Pinpoint the cell where the given text exists, returning its (x, y) midpoint coordinate. 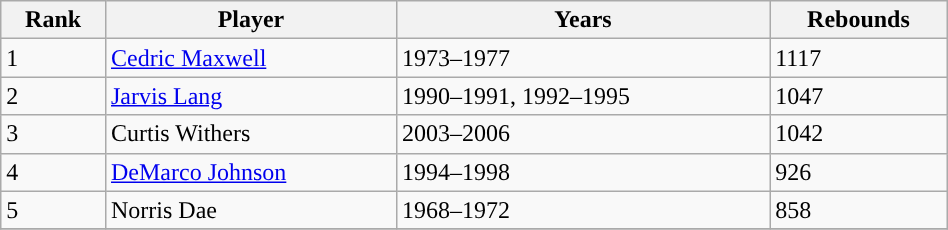
1994–1998 (582, 172)
DeMarco Johnson (250, 172)
1047 (859, 96)
1990–1991, 1992–1995 (582, 96)
Rank (54, 20)
1968–1972 (582, 210)
1 (54, 58)
Curtis Withers (250, 134)
Norris Dae (250, 210)
2003–2006 (582, 134)
5 (54, 210)
2 (54, 96)
Rebounds (859, 20)
1117 (859, 58)
Years (582, 20)
Jarvis Lang (250, 96)
4 (54, 172)
3 (54, 134)
858 (859, 210)
1973–1977 (582, 58)
Cedric Maxwell (250, 58)
Player (250, 20)
926 (859, 172)
1042 (859, 134)
